Find where the given text appears and provide that cell's center as (x, y) coordinate. 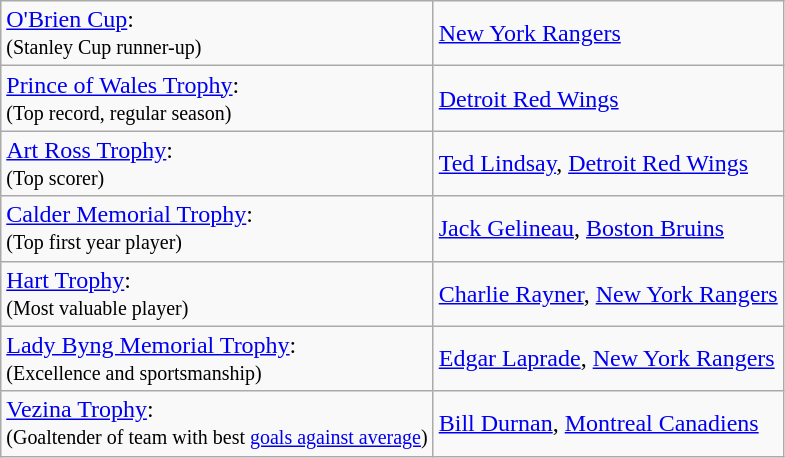
Calder Memorial Trophy:(Top first year player) (217, 228)
Prince of Wales Trophy:(Top record, regular season) (217, 98)
Lady Byng Memorial Trophy:(Excellence and sportsmanship) (217, 358)
Jack Gelineau, Boston Bruins (608, 228)
Edgar Laprade, New York Rangers (608, 358)
Ted Lindsay, Detroit Red Wings (608, 164)
Bill Durnan, Montreal Canadiens (608, 424)
O'Brien Cup:(Stanley Cup runner-up) (217, 34)
Vezina Trophy:(Goaltender of team with best goals against average) (217, 424)
Hart Trophy:(Most valuable player) (217, 294)
Art Ross Trophy:(Top scorer) (217, 164)
New York Rangers (608, 34)
Detroit Red Wings (608, 98)
Charlie Rayner, New York Rangers (608, 294)
